Detect which cell encompasses the target text, then output its [X, Y] center coordinate. 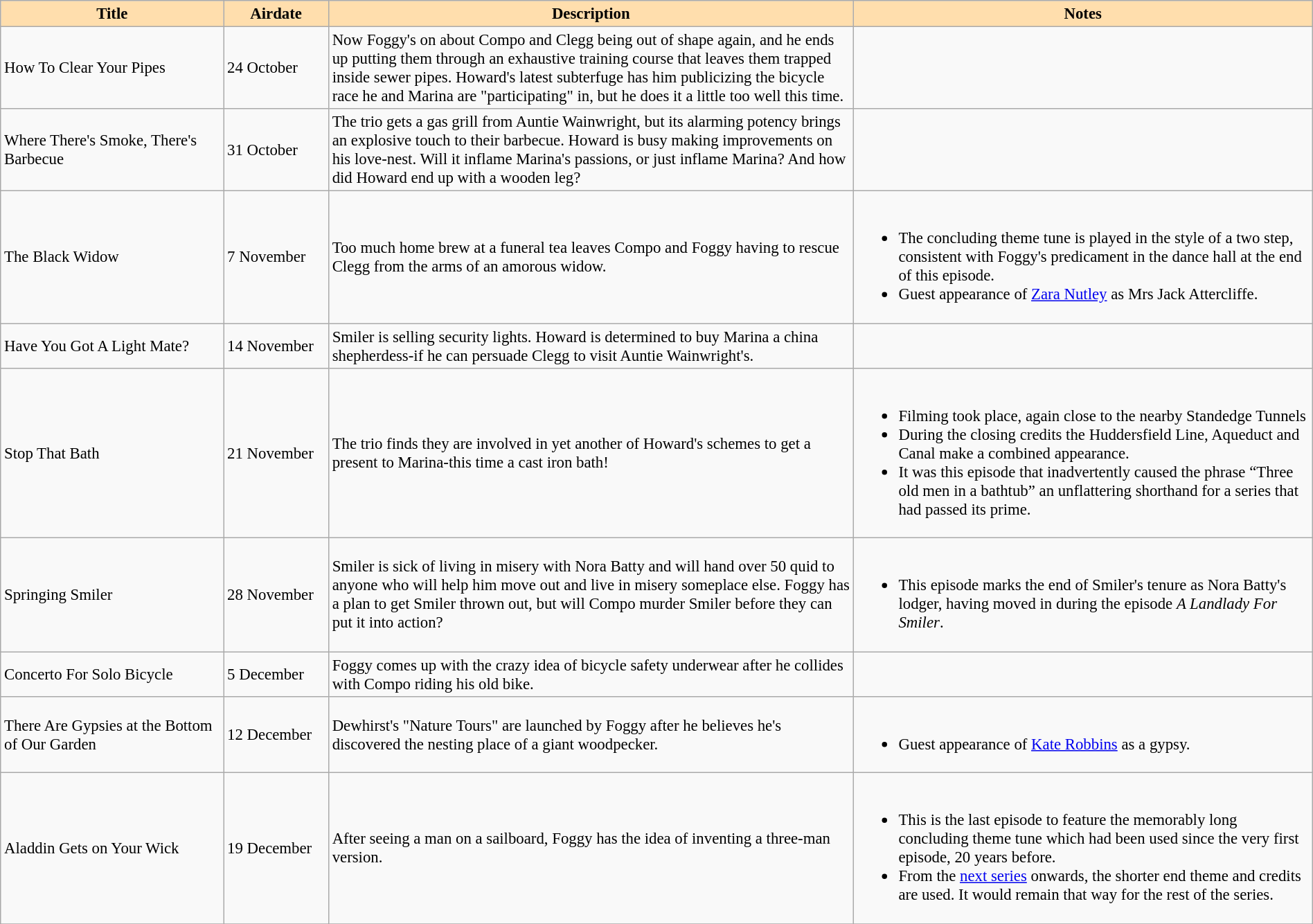
12 December [276, 734]
How To Clear Your Pipes [112, 68]
This episode marks the end of Smiler's tenure as Nora Batty's lodger, having moved in during the episode A Landlady For Smiler. [1083, 595]
Title [112, 14]
14 November [276, 346]
Description [591, 14]
21 November [276, 453]
Notes [1083, 14]
The trio finds they are involved in yet another of Howard's schemes to get a present to Marina-this time a cast iron bath! [591, 453]
19 December [276, 849]
5 December [276, 675]
7 November [276, 258]
The Black Widow [112, 258]
Guest appearance of Kate Robbins as a gypsy. [1083, 734]
Airdate [276, 14]
Too much home brew at a funeral tea leaves Compo and Foggy having to rescue Clegg from the arms of an amorous widow. [591, 258]
Where There's Smoke, There's Barbecue [112, 150]
Foggy comes up with the crazy idea of bicycle safety underwear after he collides with Compo riding his old bike. [591, 675]
Smiler is selling security lights. Howard is determined to buy Marina a china shepherdess-if he can persuade Clegg to visit Auntie Wainwright's. [591, 346]
Have You Got A Light Mate? [112, 346]
Concerto For Solo Bicycle [112, 675]
Dewhirst's "Nature Tours" are launched by Foggy after he believes he's discovered the nesting place of a giant woodpecker. [591, 734]
Aladdin Gets on Your Wick [112, 849]
31 October [276, 150]
There Are Gypsies at the Bottom of Our Garden [112, 734]
Springing Smiler [112, 595]
24 October [276, 68]
Stop That Bath [112, 453]
After seeing a man on a sailboard, Foggy has the idea of inventing a three-man version. [591, 849]
28 November [276, 595]
